Identify which cell holds the provided text, then report its [X, Y] central coordinate. 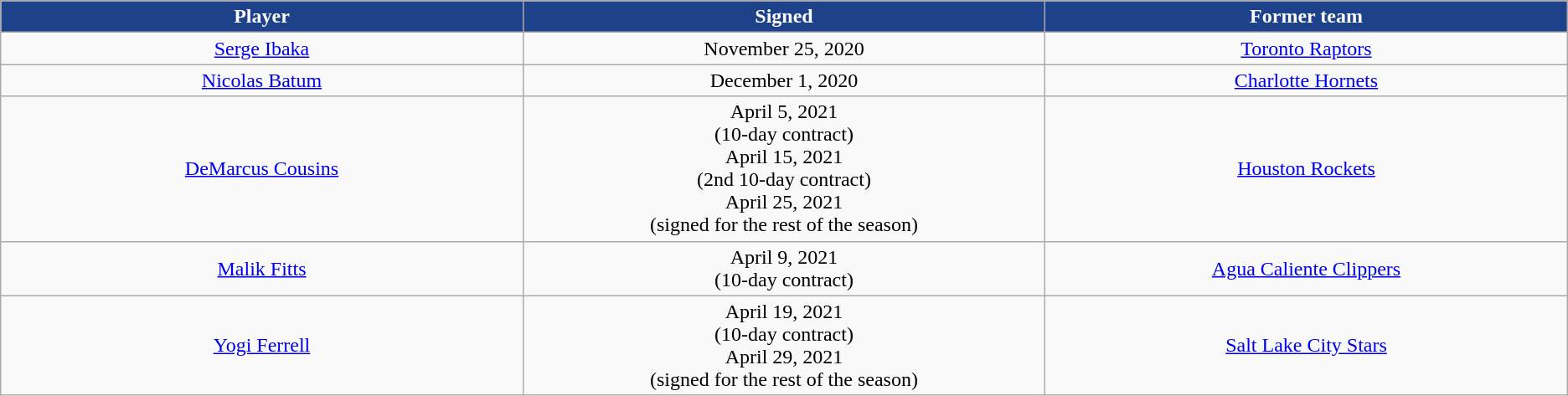
December 1, 2020 [784, 80]
Former team [1307, 17]
Charlotte Hornets [1307, 80]
Toronto Raptors [1307, 49]
Yogi Ferrell [261, 345]
Salt Lake City Stars [1307, 345]
Malik Fitts [261, 268]
April 9, 2021(10-day contract) [784, 268]
Signed [784, 17]
April 19, 2021(10-day contract)April 29, 2021(signed for the rest of the season) [784, 345]
Agua Caliente Clippers [1307, 268]
Serge Ibaka [261, 49]
April 5, 2021(10-day contract)April 15, 2021(2nd 10-day contract)April 25, 2021(signed for the rest of the season) [784, 169]
Nicolas Batum [261, 80]
November 25, 2020 [784, 49]
Houston Rockets [1307, 169]
Player [261, 17]
DeMarcus Cousins [261, 169]
